Extract the (X, Y) coordinate from the center of the cell holding the provided text.  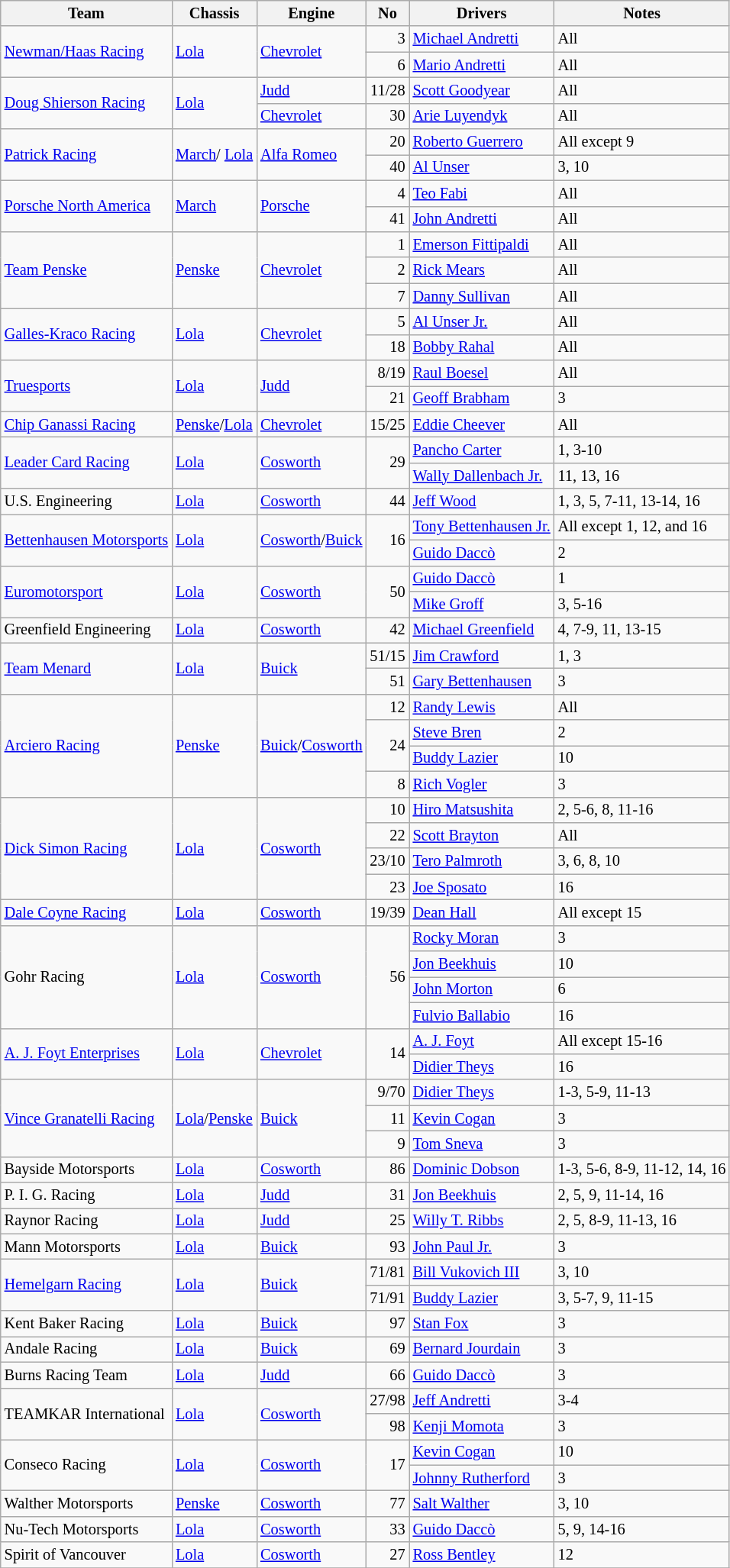
27 (387, 1555)
Cosworth/Buick (312, 539)
40 (387, 167)
14 (387, 1053)
Nu-Tech Motorsports (86, 1529)
Chassis (214, 13)
Scott Brayton (482, 835)
69 (387, 1349)
Porsche (312, 206)
A. J. Foyt Enterprises (86, 1053)
Chip Ganassi Racing (86, 424)
Patrick Racing (86, 154)
1, 3, 5, 7-11, 13-14, 16 (642, 502)
7 (387, 296)
2, 5-6, 8, 11-16 (642, 810)
Eddie Cheever (482, 424)
Arie Luyendyk (482, 116)
Gohr Racing (86, 977)
71/81 (387, 1273)
5, 9, 14-16 (642, 1529)
Jeff Andretti (482, 1401)
Rick Mears (482, 270)
97 (387, 1324)
1-3, 5-6, 8-9, 11-12, 14, 16 (642, 1170)
Lola/Penske (214, 1118)
March/ Lola (214, 154)
John Paul Jr. (482, 1247)
Andale Racing (86, 1349)
3, 6, 8, 10 (642, 861)
Rich Vogler (482, 784)
Danny Sullivan (482, 296)
Doug Shierson Racing (86, 102)
Jeff Wood (482, 502)
Conseco Racing (86, 1464)
Dick Simon Racing (86, 849)
41 (387, 219)
Salt Walther (482, 1503)
8/19 (387, 373)
29 (387, 463)
3-4 (642, 1401)
Al Unser Jr. (482, 321)
11, 13, 16 (642, 476)
66 (387, 1375)
Leader Card Racing (86, 463)
20 (387, 142)
Dale Coyne Racing (86, 912)
All except 1, 12, and 16 (642, 527)
Greenfield Engineering (86, 630)
March (214, 206)
Team (86, 13)
Tero Palmroth (482, 861)
Hiro Matsushita (482, 810)
John Andretti (482, 219)
5 (387, 321)
Al Unser (482, 167)
TEAMKAR International (86, 1414)
Dean Hall (482, 912)
11/28 (387, 90)
15/25 (387, 424)
4, 7-9, 11, 13-15 (642, 630)
Fulvio Ballabio (482, 1015)
Emerson Fittipaldi (482, 244)
18 (387, 347)
Mike Groff (482, 604)
Geoff Brabham (482, 398)
Scott Goodyear (482, 90)
Engine (312, 13)
27/98 (387, 1401)
93 (387, 1247)
Roberto Guerrero (482, 142)
23/10 (387, 861)
Gary Bettenhausen (482, 681)
Euromotorsport (86, 591)
John Morton (482, 989)
31 (387, 1195)
86 (387, 1170)
8 (387, 784)
Newman/Haas Racing (86, 52)
No (387, 13)
9/70 (387, 1092)
Ross Bentley (482, 1555)
21 (387, 398)
Bernard Jourdain (482, 1349)
23 (387, 887)
Tom Sneva (482, 1144)
Drivers (482, 13)
Joe Sposato (482, 887)
Bill Vukovich III (482, 1273)
Tony Bettenhausen Jr. (482, 527)
Buick/Cosworth (312, 745)
Vince Granatelli Racing (86, 1118)
9 (387, 1144)
Team Penske (86, 270)
Burns Racing Team (86, 1375)
Team Menard (86, 669)
Arciero Racing (86, 745)
56 (387, 977)
Bettenhausen Motorsports (86, 539)
1, 3 (642, 656)
71/91 (387, 1298)
51 (387, 681)
Alfa Romeo (312, 154)
Jim Crawford (482, 656)
24 (387, 745)
Mario Andretti (482, 65)
2, 5, 8-9, 11-13, 16 (642, 1221)
Notes (642, 13)
Pancho Carter (482, 450)
Kenji Momota (482, 1426)
30 (387, 116)
11 (387, 1118)
Steve Bren (482, 733)
Galles-Kraco Racing (86, 334)
All except 9 (642, 142)
Kent Baker Racing (86, 1324)
Stan Fox (482, 1324)
Rocky Moran (482, 938)
Walther Motorsports (86, 1503)
A. J. Foyt (482, 1041)
P. I. G. Racing (86, 1195)
4 (387, 193)
Bayside Motorsports (86, 1170)
77 (387, 1503)
Teo Fabi (482, 193)
Johnny Rutherford (482, 1478)
Willy T. Ribbs (482, 1221)
Spirit of Vancouver (86, 1555)
51/15 (387, 656)
Michael Andretti (482, 39)
3, 5-16 (642, 604)
33 (387, 1529)
Wally Dallenbach Jr. (482, 476)
Hemelgarn Racing (86, 1286)
17 (387, 1464)
42 (387, 630)
All except 15-16 (642, 1041)
22 (387, 835)
44 (387, 502)
3, 5-7, 9, 11-15 (642, 1298)
Truesports (86, 386)
25 (387, 1221)
19/39 (387, 912)
U.S. Engineering (86, 502)
50 (387, 591)
1, 3-10 (642, 450)
Porsche North America (86, 206)
Raynor Racing (86, 1221)
Raul Boesel (482, 373)
Randy Lewis (482, 707)
All except 15 (642, 912)
Mann Motorsports (86, 1247)
Dominic Dobson (482, 1170)
Penske/Lola (214, 424)
Bobby Rahal (482, 347)
1-3, 5-9, 11-13 (642, 1092)
Michael Greenfield (482, 630)
98 (387, 1426)
2, 5, 9, 11-14, 16 (642, 1195)
